Search for the cell housing the specified text and yield its [X, Y] center coordinate. 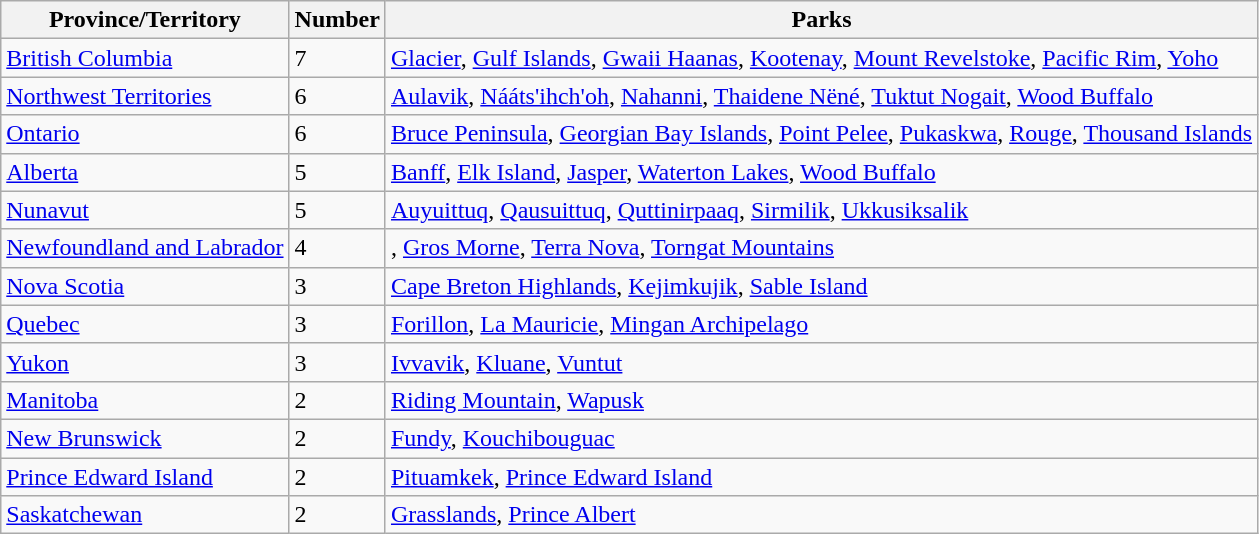
Ivvavik, Kluane, Vuntut [821, 362]
Saskatchewan [145, 515]
Cape Breton Highlands, Kejimkujik, Sable Island [821, 286]
Yukon [145, 362]
Alberta [145, 172]
British Columbia [145, 58]
7 [337, 58]
Quebec [145, 324]
Auyuittuq, Qausuittuq, Quttinirpaaq, Sirmilik, Ukkusiksalik [821, 210]
Aulavik, Nááts'ihch'oh, Nahanni, Thaidene Nëné, Tuktut Nogait, Wood Buffalo [821, 96]
Pituamkek, Prince Edward Island [821, 477]
Bruce Peninsula, Georgian Bay Islands, Point Pelee, Pukaskwa, Rouge, Thousand Islands [821, 134]
Grasslands, Prince Albert [821, 515]
Province/Territory [145, 20]
Riding Mountain, Wapusk [821, 400]
Ontario [145, 134]
Banff, Elk Island, Jasper, Waterton Lakes, Wood Buffalo [821, 172]
Parks [821, 20]
Newfoundland and Labrador [145, 248]
Glacier, Gulf Islands, Gwaii Haanas, Kootenay, Mount Revelstoke, Pacific Rim, Yoho [821, 58]
Nunavut [145, 210]
Manitoba [145, 400]
Northwest Territories [145, 96]
Nova Scotia [145, 286]
Forillon, La Mauricie, Mingan Archipelago [821, 324]
Prince Edward Island [145, 477]
4 [337, 248]
Number [337, 20]
New Brunswick [145, 438]
Fundy, Kouchibouguac [821, 438]
, Gros Morne, Terra Nova, Torngat Mountains [821, 248]
